Return the [x, y] coordinate for the center point of the cell that contains the specified text.  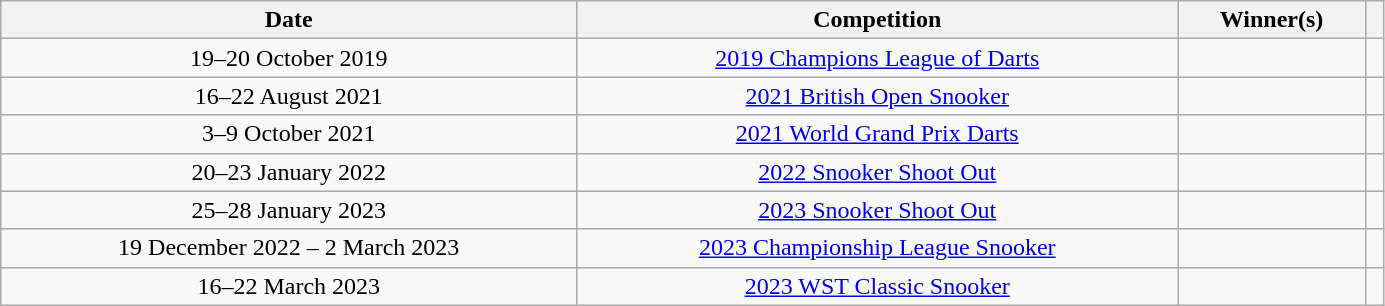
2021 World Grand Prix Darts [878, 134]
Date [289, 20]
2023 Snooker Shoot Out [878, 210]
20–23 January 2022 [289, 172]
16–22 August 2021 [289, 96]
16–22 March 2023 [289, 286]
2023 Championship League Snooker [878, 248]
Winner(s) [1272, 20]
2022 Snooker Shoot Out [878, 172]
19–20 October 2019 [289, 58]
2019 Champions League of Darts [878, 58]
Competition [878, 20]
3–9 October 2021 [289, 134]
25–28 January 2023 [289, 210]
2021 British Open Snooker [878, 96]
2023 WST Classic Snooker [878, 286]
19 December 2022 – 2 March 2023 [289, 248]
